Pinpoint the cell where the given text exists, returning its (X, Y) midpoint coordinate. 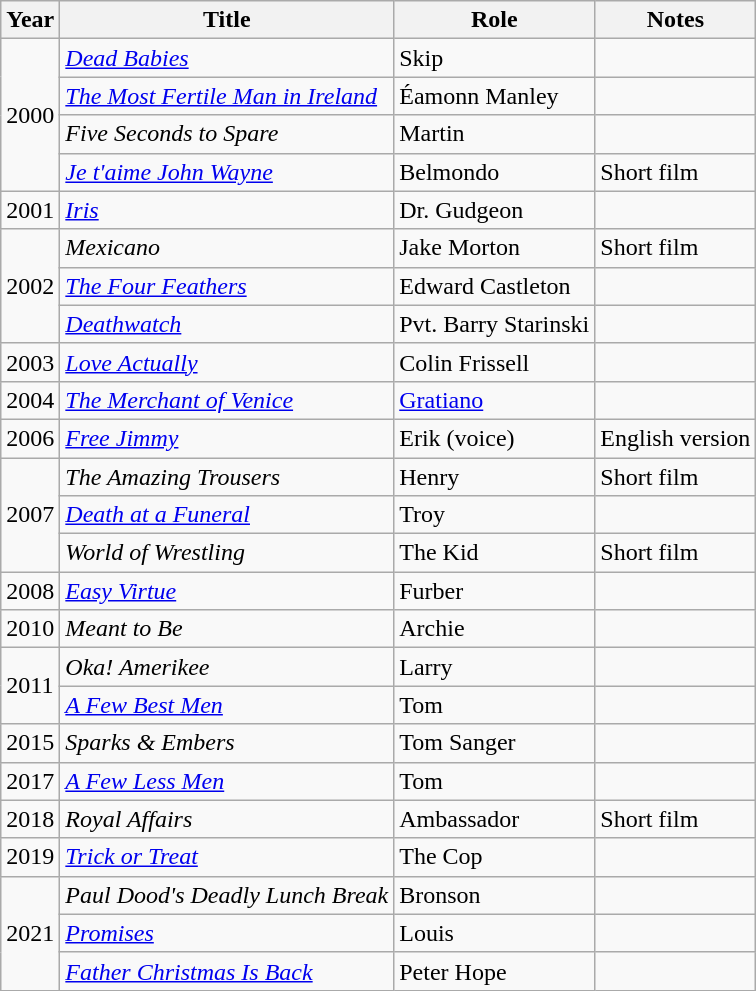
Mexicano (227, 248)
Paul Dood's Deadly Lunch Break (227, 895)
2017 (30, 781)
Je t'aime John Wayne (227, 172)
Henry (494, 477)
Éamonn Manley (494, 96)
The Merchant of Venice (227, 400)
Royal Affairs (227, 819)
Meant to Be (227, 629)
2021 (30, 933)
Free Jimmy (227, 438)
2011 (30, 686)
Archie (494, 629)
Pvt. Barry Starinski (494, 324)
The Cop (494, 857)
Five Seconds to Spare (227, 134)
Dead Babies (227, 58)
2015 (30, 743)
Year (30, 20)
Tom Sanger (494, 743)
Gratiano (494, 400)
Furber (494, 591)
The Amazing Trousers (227, 477)
World of Wrestling (227, 553)
The Four Feathers (227, 286)
Colin Frissell (494, 362)
2019 (30, 857)
2006 (30, 438)
Bronson (494, 895)
Belmondo (494, 172)
Louis (494, 933)
Death at a Funeral (227, 515)
Promises (227, 933)
Role (494, 20)
2010 (30, 629)
A Few Less Men (227, 781)
The Kid (494, 553)
Jake Morton (494, 248)
English version (676, 438)
Erik (voice) (494, 438)
Title (227, 20)
A Few Best Men (227, 705)
Trick or Treat (227, 857)
2003 (30, 362)
2000 (30, 115)
2007 (30, 515)
2018 (30, 819)
Larry (494, 667)
Easy Virtue (227, 591)
Love Actually (227, 362)
Troy (494, 515)
Edward Castleton (494, 286)
Iris (227, 210)
2001 (30, 210)
2002 (30, 286)
Peter Hope (494, 971)
Oka! Amerikee (227, 667)
Deathwatch (227, 324)
Martin (494, 134)
Dr. Gudgeon (494, 210)
The Most Fertile Man in Ireland (227, 96)
2004 (30, 400)
2008 (30, 591)
Sparks & Embers (227, 743)
Ambassador (494, 819)
Skip (494, 58)
Notes (676, 20)
Father Christmas Is Back (227, 971)
